Capture the cell that displays the provided text and extract its (X, Y) central coordinate. 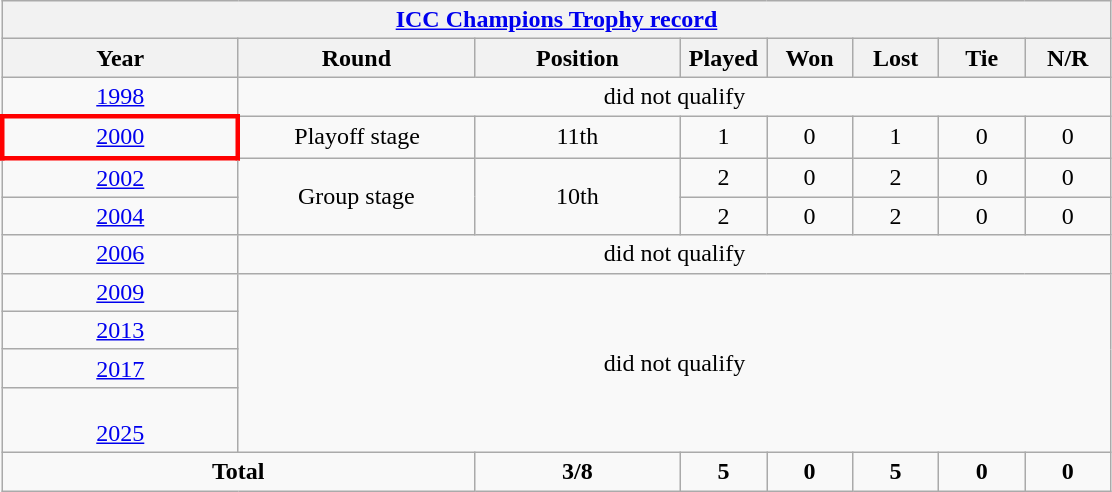
Tie (982, 58)
2009 (120, 292)
2002 (120, 178)
Lost (896, 58)
2000 (120, 136)
N/R (1068, 58)
3/8 (577, 471)
Playoff stage (356, 136)
2006 (120, 254)
ICC Champions Trophy record (556, 20)
Round (356, 58)
Total (238, 471)
Played (723, 58)
1998 (120, 97)
Won (809, 58)
Group stage (356, 197)
2025 (120, 420)
2017 (120, 368)
Position (577, 58)
11th (577, 136)
10th (577, 197)
2013 (120, 330)
Year (120, 58)
2004 (120, 216)
